Provide the (x, y) coordinate of the cell's center where the given text is located.  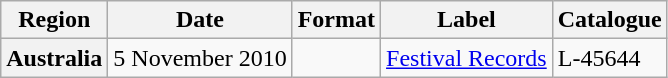
Label (467, 20)
Format (336, 20)
Date (200, 20)
Region (54, 20)
5 November 2010 (200, 58)
L-45644 (610, 58)
Australia (54, 58)
Festival Records (467, 58)
Catalogue (610, 20)
